Extract the (X, Y) coordinate from the center of the cell holding the provided text.  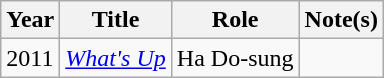
Note(s) (341, 20)
2011 (30, 58)
Ha Do-sung (235, 58)
Role (235, 20)
Year (30, 20)
What's Up (116, 58)
Title (116, 20)
